Capture the cell that displays the provided text and extract its [X, Y] central coordinate. 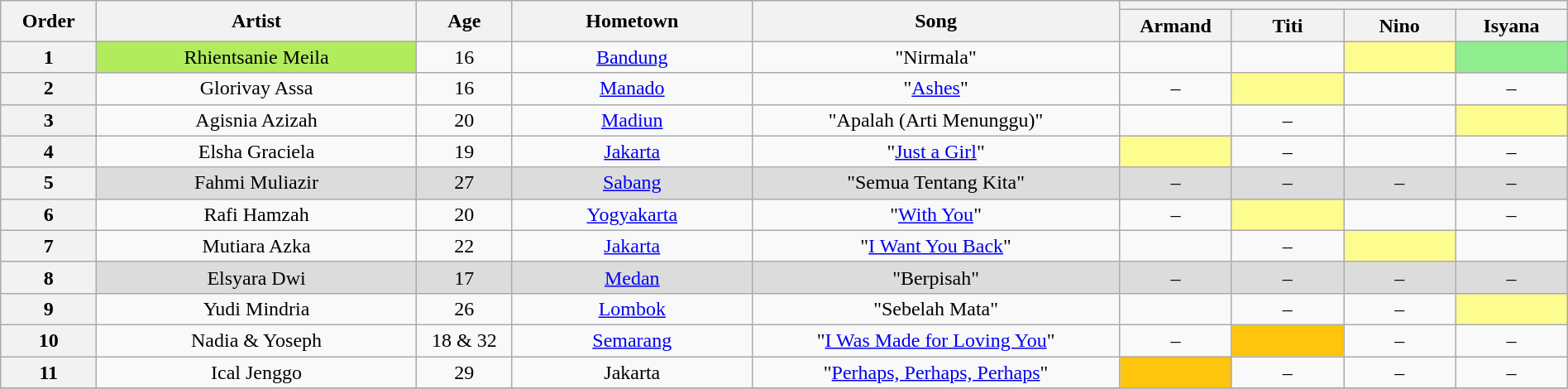
19 [464, 151]
Mutiara Azka [256, 246]
Rhientsanie Meila [256, 57]
Titi [1287, 26]
18 & 32 [464, 340]
22 [464, 246]
Glorivay Assa [256, 89]
Isyana [1512, 26]
"Apalah (Arti Menunggu)" [936, 120]
Nino [1399, 26]
Rafi Hamzah [256, 214]
"Just a Girl" [936, 151]
Semarang [632, 340]
5 [49, 183]
"Sebelah Mata" [936, 309]
26 [464, 309]
Fahmi Muliazir [256, 183]
Sabang [632, 183]
Ical Jenggo [256, 372]
17 [464, 277]
1 [49, 57]
Age [464, 22]
4 [49, 151]
3 [49, 120]
6 [49, 214]
Hometown [632, 22]
Song [936, 22]
27 [464, 183]
7 [49, 246]
8 [49, 277]
Lombok [632, 309]
"Berpisah" [936, 277]
Nadia & Yoseph [256, 340]
Manado [632, 89]
Yudi Mindria [256, 309]
Yogyakarta [632, 214]
29 [464, 372]
10 [49, 340]
"With You" [936, 214]
"Semua Tentang Kita" [936, 183]
11 [49, 372]
9 [49, 309]
"Perhaps, Perhaps, Perhaps" [936, 372]
Order [49, 22]
"I Was Made for Loving You" [936, 340]
"I Want You Back" [936, 246]
Elsyara Dwi [256, 277]
Agisnia Azizah [256, 120]
Artist [256, 22]
"Ashes" [936, 89]
Medan [632, 277]
"Nirmala" [936, 57]
Madiun [632, 120]
Armand [1176, 26]
Elsha Graciela [256, 151]
2 [49, 89]
Bandung [632, 57]
